For the text-containing cell, return its midpoint in (X, Y) coordinate format. 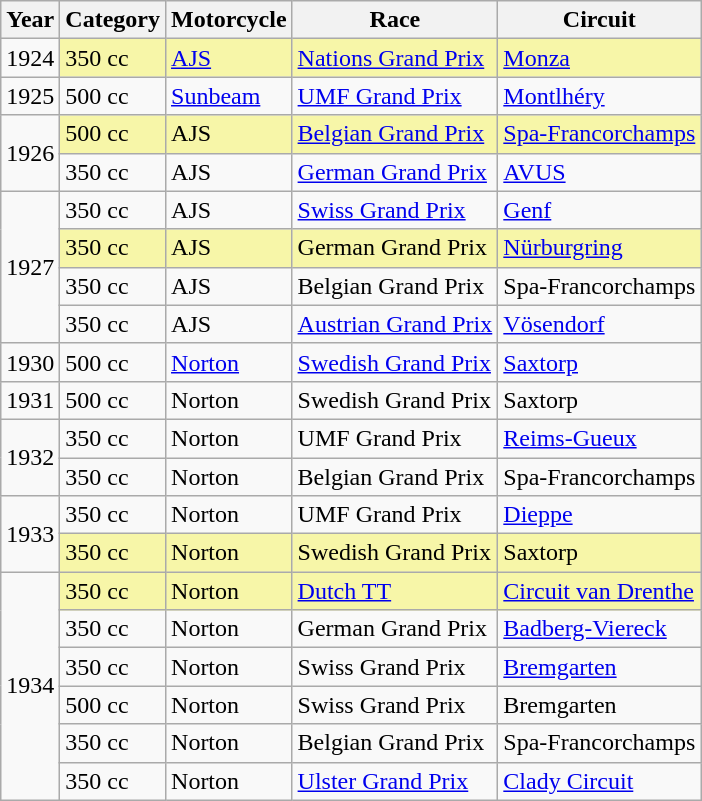
Circuit (600, 20)
1933 (30, 534)
Nations Grand Prix (395, 58)
Montlhéry (600, 96)
1924 (30, 58)
1932 (30, 457)
Motorcycle (230, 20)
Clady Circuit (600, 781)
1927 (30, 267)
Category (113, 20)
1925 (30, 96)
Genf (600, 210)
Race (395, 20)
Vösendorf (600, 324)
Nürburgring (600, 248)
Austrian Grand Prix (395, 324)
Year (30, 20)
1931 (30, 400)
Dutch TT (395, 591)
1930 (30, 362)
1926 (30, 153)
Sunbeam (230, 96)
1934 (30, 686)
Circuit van Drenthe (600, 591)
Dieppe (600, 515)
Badberg-Viereck (600, 629)
Monza (600, 58)
Reims-Gueux (600, 438)
Ulster Grand Prix (395, 781)
AVUS (600, 172)
